Provide the [x, y] coordinate of the cell's center where the given text is located.  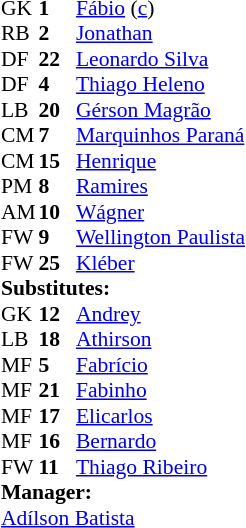
Wellington Paulista [160, 237]
25 [57, 263]
PM [20, 187]
Elicarlos [160, 416]
Gérson Magrão [160, 110]
RB [20, 33]
Athirson [160, 339]
8 [57, 187]
Thiago Ribeiro [160, 467]
Bernardo [160, 441]
21 [57, 391]
Kléber [160, 263]
AM [20, 212]
10 [57, 212]
17 [57, 416]
Manager: [123, 493]
GK [20, 314]
11 [57, 467]
20 [57, 110]
Thiago Heleno [160, 85]
16 [57, 441]
Leonardo Silva [160, 59]
Ramires [160, 187]
12 [57, 314]
Andrey [160, 314]
4 [57, 85]
18 [57, 339]
9 [57, 237]
2 [57, 33]
Jonathan [160, 33]
Fabinho [160, 391]
Fabrício [160, 365]
7 [57, 135]
Wágner [160, 212]
Marquinhos Paraná [160, 135]
Substitutes: [123, 289]
5 [57, 365]
15 [57, 161]
Henrique [160, 161]
22 [57, 59]
